Extract the [X, Y] coordinate from the center of the cell holding the provided text.  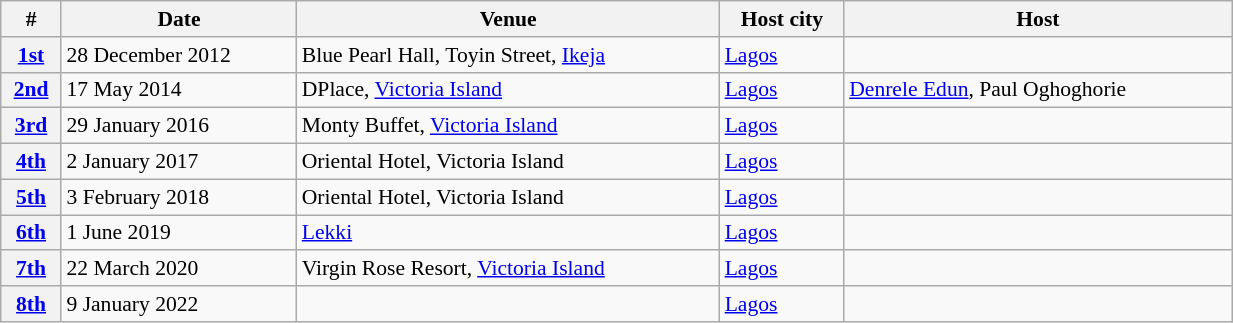
2 January 2017 [178, 162]
Monty Buffet, Victoria Island [508, 126]
5th [32, 197]
3rd [32, 126]
3 February 2018 [178, 197]
Lekki [508, 233]
9 January 2022 [178, 304]
7th [32, 269]
DPlace, Victoria Island [508, 90]
Host city [782, 19]
Virgin Rose Resort, Victoria Island [508, 269]
Venue [508, 19]
Denrele Edun, Paul Oghoghorie [1038, 90]
2nd [32, 90]
Blue Pearl Hall, Toyin Street, Ikeja [508, 55]
4th [32, 162]
6th [32, 233]
22 March 2020 [178, 269]
28 December 2012 [178, 55]
1st [32, 55]
Host [1038, 19]
8th [32, 304]
# [32, 19]
17 May 2014 [178, 90]
29 January 2016 [178, 126]
1 June 2019 [178, 233]
Date [178, 19]
